Output the [X, Y] coordinate of the center of the cell containing the given text.  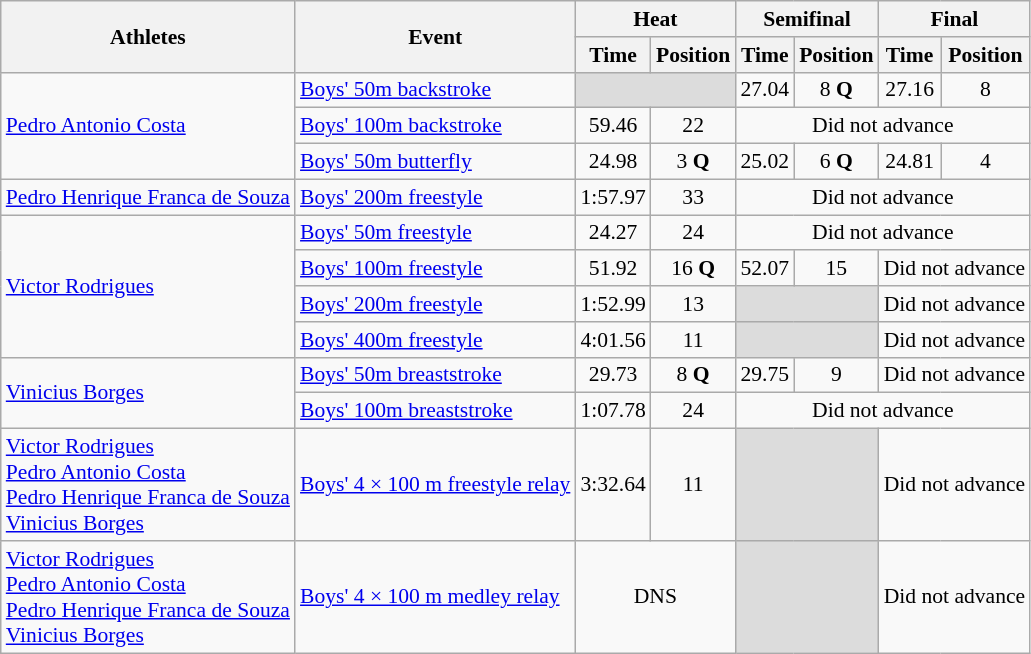
4 [986, 162]
24.81 [910, 162]
1:07.78 [612, 411]
52.07 [764, 269]
51.92 [612, 269]
15 [836, 269]
27.16 [910, 90]
13 [693, 304]
29.73 [612, 375]
24.98 [612, 162]
9 [836, 375]
Athletes [148, 36]
6 Q [836, 162]
25.02 [764, 162]
Event [435, 36]
24.27 [612, 233]
Semifinal [806, 19]
Heat [655, 19]
Boys' 50m breaststroke [435, 375]
Final [955, 19]
Boys' 50m butterfly [435, 162]
3 Q [693, 162]
29.75 [764, 375]
33 [693, 197]
Vinicius Borges [148, 392]
Boys' 100m breaststroke [435, 411]
Boys' 100m freestyle [435, 269]
22 [693, 126]
3:32.64 [612, 485]
8 [986, 90]
1:52.99 [612, 304]
1:57.97 [612, 197]
Boys' 4 × 100 m medley relay [435, 597]
Boys' 400m freestyle [435, 340]
Pedro Antonio Costa [148, 126]
Boys' 50m backstroke [435, 90]
Boys' 4 × 100 m freestyle relay [435, 485]
Boys' 100m backstroke [435, 126]
Boys' 50m freestyle [435, 233]
27.04 [764, 90]
Victor Rodrigues [148, 286]
DNS [655, 597]
Pedro Henrique Franca de Souza [148, 197]
59.46 [612, 126]
16 Q [693, 269]
4:01.56 [612, 340]
